Return the (X, Y) coordinate for the center point of the cell that contains the specified text.  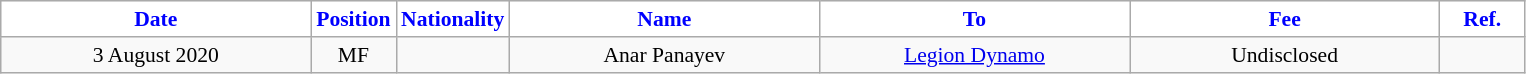
3 August 2020 (156, 55)
Legion Dynamo (974, 55)
Anar Panayev (664, 55)
MF (354, 55)
Position (354, 19)
Date (156, 19)
To (974, 19)
Undisclosed (1285, 55)
Name (664, 19)
Nationality (452, 19)
Fee (1285, 19)
Ref. (1482, 19)
